From the cell containing the given text, extract its center point as (x, y) coordinate. 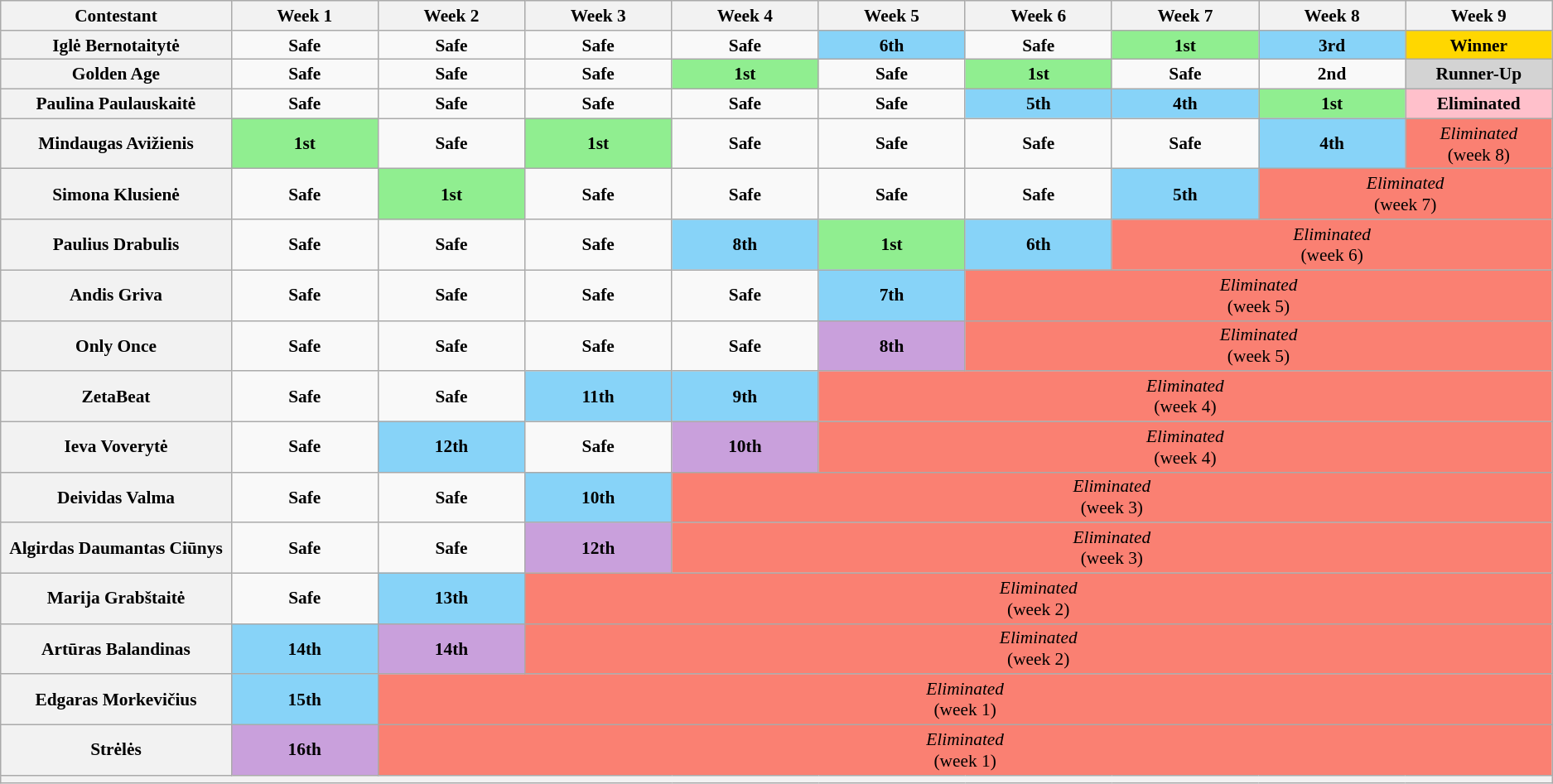
Only Once (116, 346)
ZetaBeat (116, 396)
Runner-Up (1479, 75)
Week 5 (891, 16)
Winner (1479, 46)
Simona Klusienė (116, 194)
2nd (1332, 75)
Eliminated(week 7) (1406, 194)
Mindaugas Avižienis (116, 144)
Paulius Drabulis (116, 245)
Week 3 (598, 16)
Week 8 (1332, 16)
Iglė Bernotaitytė (116, 46)
Marija Grabštaitė (116, 598)
11th (598, 396)
Deividas Valma (116, 497)
Ieva Voverytė (116, 447)
Eliminated (1479, 104)
Paulina Paulauskaitė (116, 104)
Week 7 (1184, 16)
Golden Age (116, 75)
16th (305, 750)
13th (451, 598)
Strėlės (116, 750)
Artūras Balandinas (116, 649)
Contestant (116, 16)
Andis Griva (116, 295)
Eliminated(week 6) (1332, 245)
Week 9 (1479, 16)
Week 1 (305, 16)
9th (745, 396)
Week 4 (745, 16)
15th (305, 699)
Edgaras Morkevičius (116, 699)
7th (891, 295)
Week 2 (451, 16)
Algirdas Daumantas Ciūnys (116, 548)
Eliminated(week 8) (1479, 144)
Week 6 (1039, 16)
3rd (1332, 46)
